Return (X, Y) of the center of cell containing provided text 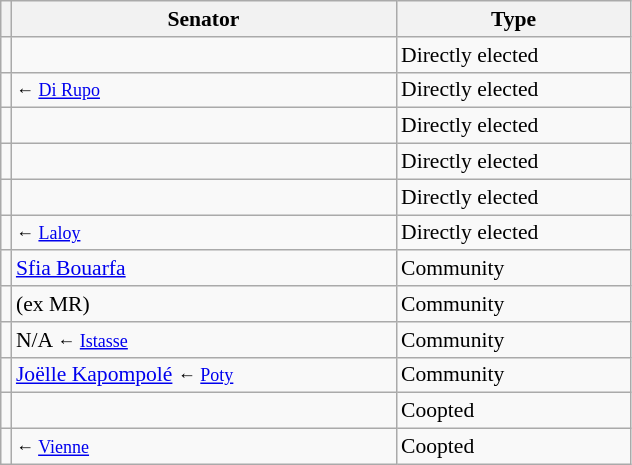
(ex MR) (204, 304)
N/A ← Istasse (204, 340)
← Laloy (204, 233)
Senator (204, 19)
Joëlle Kapompolé ← Poty (204, 375)
← Vienne (204, 447)
← Di Rupo (204, 90)
Type (514, 19)
Sfia Bouarfa (204, 269)
